From the cell containing the given text, extract its center point as [x, y] coordinate. 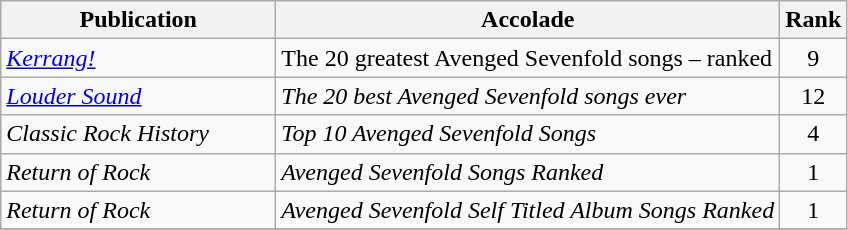
12 [814, 96]
9 [814, 58]
Classic Rock History [138, 134]
Avenged Sevenfold Self Titled Album Songs Ranked [528, 210]
Avenged Sevenfold Songs Ranked [528, 172]
Louder Sound [138, 96]
Rank [814, 20]
Accolade [528, 20]
Kerrang! [138, 58]
Top 10 Avenged Sevenfold Songs [528, 134]
The 20 best Avenged Sevenfold songs ever [528, 96]
Publication [138, 20]
The 20 greatest Avenged Sevenfold songs – ranked [528, 58]
4 [814, 134]
